Detect which cell encompasses the target text, then output its (x, y) center coordinate. 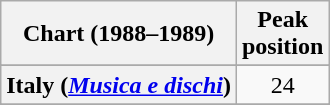
Chart (1988–1989) (119, 34)
Peakposition (282, 34)
Italy (Musica e dischi) (119, 85)
24 (282, 85)
